Find where the given text appears and provide that cell's center as [X, Y] coordinate. 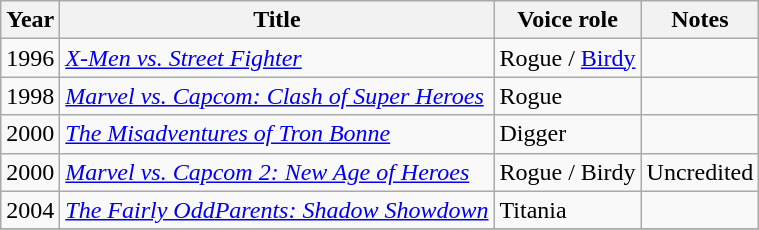
The Fairly OddParents: Shadow Showdown [277, 210]
1996 [30, 58]
Voice role [568, 20]
The Misadventures of Tron Bonne [277, 134]
Year [30, 20]
Uncredited [700, 172]
Digger [568, 134]
Marvel vs. Capcom: Clash of Super Heroes [277, 96]
Titania [568, 210]
Title [277, 20]
2004 [30, 210]
Marvel vs. Capcom 2: New Age of Heroes [277, 172]
Rogue [568, 96]
Notes [700, 20]
1998 [30, 96]
X-Men vs. Street Fighter [277, 58]
